Return the (X, Y) coordinate for the center point of the cell that contains the specified text.  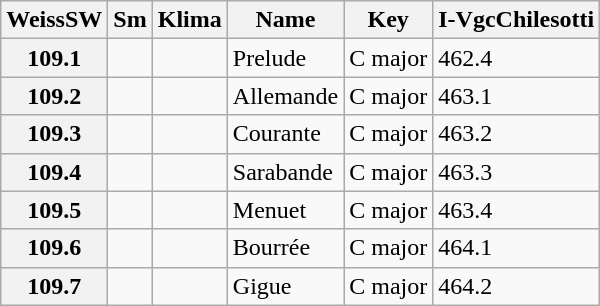
462.4 (516, 58)
Gigue (285, 286)
Courante (285, 134)
463.4 (516, 210)
I-VgcChilesotti (516, 20)
Allemande (285, 96)
Bourrée (285, 248)
Klima (190, 20)
464.2 (516, 286)
Sm (130, 20)
463.1 (516, 96)
109.2 (54, 96)
WeissSW (54, 20)
109.3 (54, 134)
463.3 (516, 172)
Key (388, 20)
109.4 (54, 172)
109.5 (54, 210)
109.7 (54, 286)
109.6 (54, 248)
Prelude (285, 58)
464.1 (516, 248)
Menuet (285, 210)
Name (285, 20)
109.1 (54, 58)
463.2 (516, 134)
Sarabande (285, 172)
